For the text-containing cell, return its midpoint in (X, Y) coordinate format. 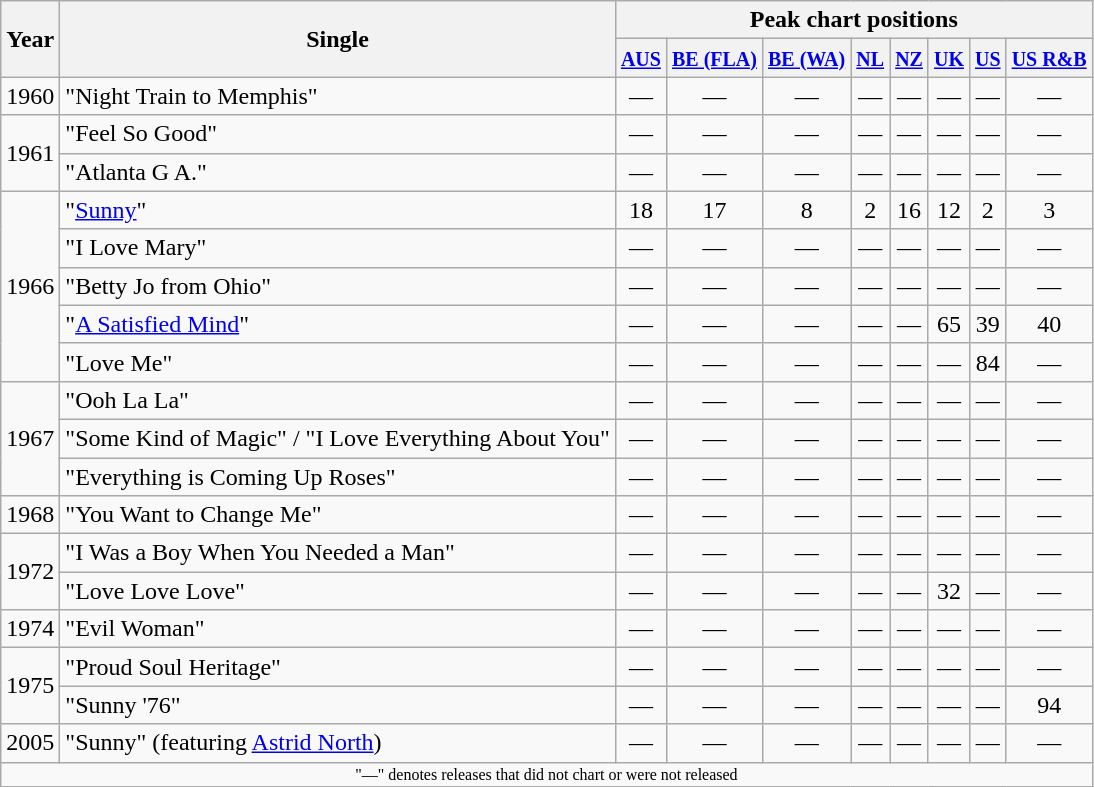
"Everything is Coming Up Roses" (338, 477)
1974 (30, 629)
NL (870, 58)
1960 (30, 96)
"Sunny" (featuring Astrid North) (338, 743)
"Atlanta G A." (338, 172)
2005 (30, 743)
65 (948, 324)
8 (806, 210)
"Feel So Good" (338, 134)
"Some Kind of Magic" / "I Love Everything About You" (338, 438)
US (988, 58)
"—" denotes releases that did not chart or were not released (546, 774)
40 (1049, 324)
12 (948, 210)
"Love Love Love" (338, 591)
BE (WA) (806, 58)
US R&B (1049, 58)
1967 (30, 438)
"Proud Soul Heritage" (338, 667)
"Sunny" (338, 210)
94 (1049, 705)
Peak chart positions (854, 20)
1968 (30, 515)
1966 (30, 286)
UK (948, 58)
18 (640, 210)
84 (988, 362)
Year (30, 39)
1961 (30, 153)
AUS (640, 58)
16 (910, 210)
Single (338, 39)
1972 (30, 572)
"Sunny '76" (338, 705)
"You Want to Change Me" (338, 515)
"Betty Jo from Ohio" (338, 286)
NZ (910, 58)
17 (714, 210)
"I Love Mary" (338, 248)
1975 (30, 686)
"Ooh La La" (338, 400)
"Evil Woman" (338, 629)
"Love Me" (338, 362)
"A Satisfied Mind" (338, 324)
39 (988, 324)
3 (1049, 210)
BE (FLA) (714, 58)
32 (948, 591)
"Night Train to Memphis" (338, 96)
"I Was a Boy When You Needed a Man" (338, 553)
